Provide the [X, Y] coordinate of the cell's center where the given text is located.  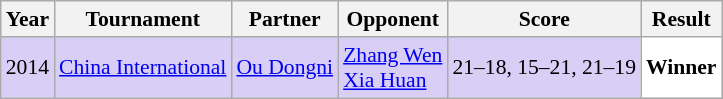
21–18, 15–21, 21–19 [544, 68]
Tournament [142, 19]
Opponent [392, 19]
Result [682, 19]
Ou Dongni [284, 68]
Zhang Wen Xia Huan [392, 68]
Partner [284, 19]
Score [544, 19]
Year [28, 19]
Winner [682, 68]
China International [142, 68]
2014 [28, 68]
